From the cell containing the given text, extract its center point as [X, Y] coordinate. 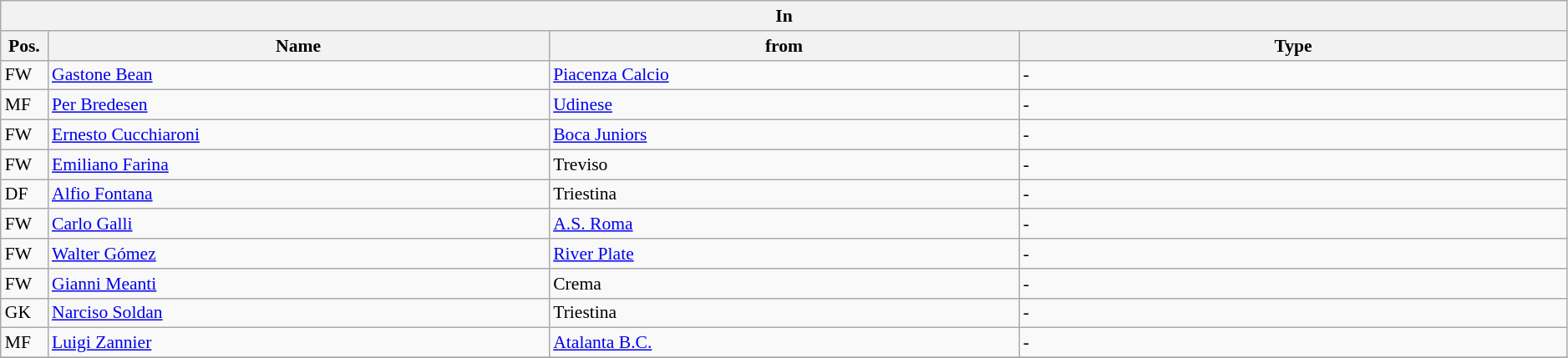
Atalanta B.C. [784, 343]
Carlo Galli [298, 224]
Name [298, 46]
Per Bredesen [298, 105]
Piacenza Calcio [784, 75]
GK [24, 313]
from [784, 46]
DF [24, 194]
Luigi Zannier [298, 343]
Boca Juniors [784, 135]
Gastone Bean [298, 75]
In [784, 16]
Crema [784, 284]
Pos. [24, 46]
Emiliano Farina [298, 164]
River Plate [784, 254]
Type [1293, 46]
Alfio Fontana [298, 194]
Narciso Soldan [298, 313]
Walter Gómez [298, 254]
A.S. Roma [784, 224]
Gianni Meanti [298, 284]
Treviso [784, 164]
Udinese [784, 105]
Ernesto Cucchiaroni [298, 135]
